Search for the cell housing the specified text and yield its (X, Y) center coordinate. 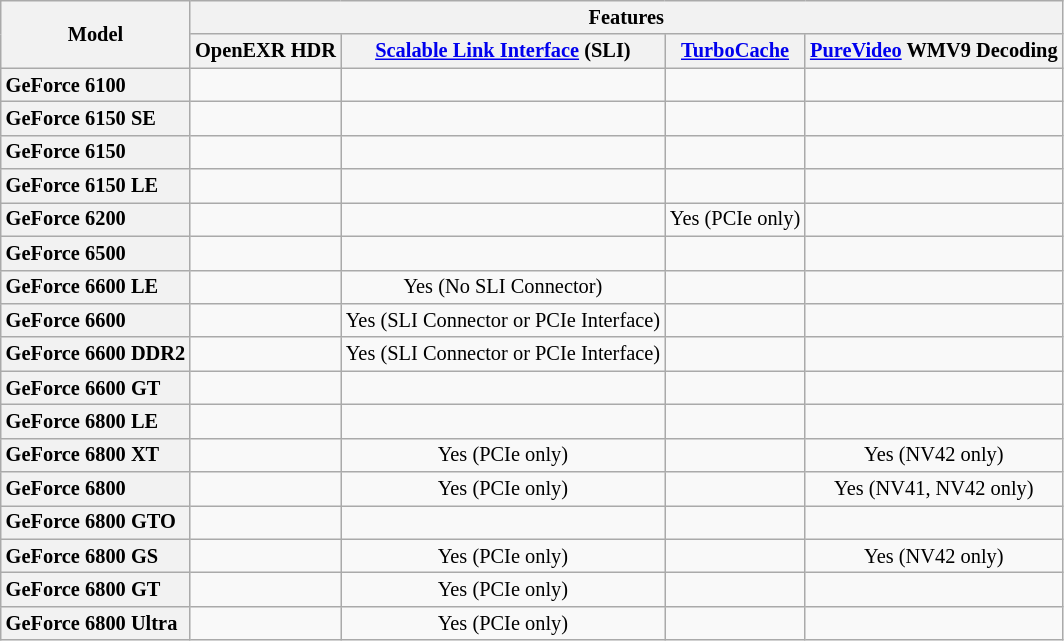
GeForce 6600 GT (96, 388)
GeForce 6500 (96, 253)
GeForce 6200 (96, 219)
GeForce 6800 LE (96, 421)
GeForce 6800 GS (96, 556)
GeForce 6150 SE (96, 118)
GeForce 6800 (96, 489)
GeForce 6800 Ultra (96, 623)
GeForce 6800 GT (96, 589)
GeForce 6600 (96, 320)
Yes (NV41, NV42 only) (934, 489)
Scalable Link Interface (SLI) (503, 51)
Features (626, 17)
GeForce 6800 GTO (96, 522)
Yes (No SLI Connector) (503, 287)
TurboCache (735, 51)
PureVideo WMV9 Decoding (934, 51)
Model (96, 34)
GeForce 6600 LE (96, 287)
GeForce 6150 (96, 152)
GeForce 6150 LE (96, 186)
OpenEXR HDR (266, 51)
GeForce 6100 (96, 85)
GeForce 6800 XT (96, 455)
GeForce 6600 DDR2 (96, 354)
